Determine the (X, Y) coordinate at the center of the cell enclosing the given text.  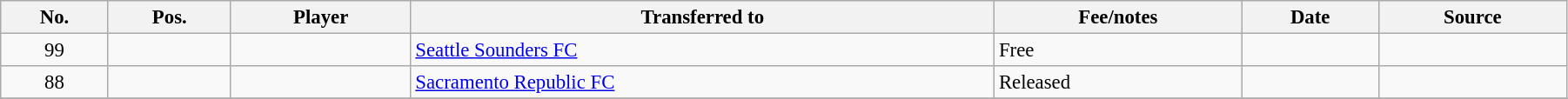
Sacramento Republic FC (703, 82)
Pos. (169, 17)
Transferred to (703, 17)
No. (54, 17)
Free (1119, 50)
Seattle Sounders FC (703, 50)
Fee/notes (1119, 17)
Source (1472, 17)
Released (1119, 82)
99 (54, 50)
Date (1310, 17)
88 (54, 82)
Player (320, 17)
